From the cell containing the given text, extract its center point as [X, Y] coordinate. 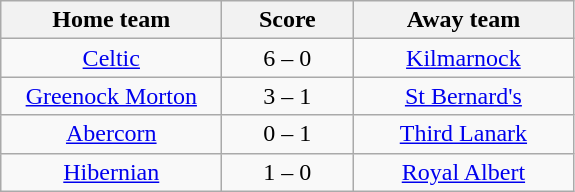
Royal Albert [464, 172]
Celtic [112, 58]
Greenock Morton [112, 96]
1 – 0 [288, 172]
Kilmarnock [464, 58]
Away team [464, 20]
3 – 1 [288, 96]
Abercorn [112, 134]
0 – 1 [288, 134]
Home team [112, 20]
Hibernian [112, 172]
Third Lanark [464, 134]
Score [288, 20]
6 – 0 [288, 58]
St Bernard's [464, 96]
